Extract the (X, Y) coordinate from the center of the cell holding the provided text.  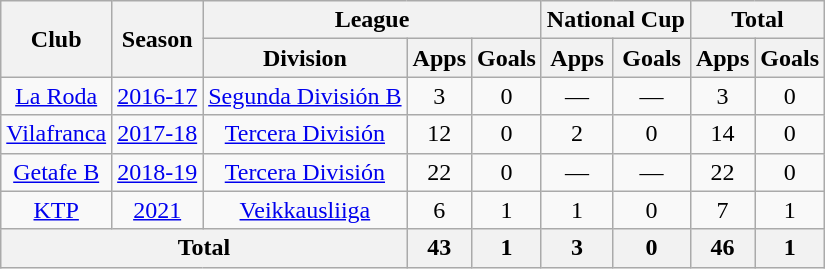
Season (158, 39)
6 (439, 210)
2016-17 (158, 96)
43 (439, 248)
Division (305, 58)
2021 (158, 210)
46 (722, 248)
Club (56, 39)
La Roda (56, 96)
7 (722, 210)
14 (722, 134)
League (372, 20)
12 (439, 134)
Vilafranca (56, 134)
2018-19 (158, 172)
2017-18 (158, 134)
Segunda División B (305, 96)
KTP (56, 210)
National Cup (616, 20)
Veikkausliiga (305, 210)
Getafe B (56, 172)
2 (577, 134)
